Output the (X, Y) coordinate of the center of the cell containing the given text.  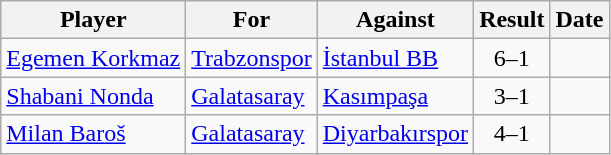
Player (94, 20)
3–1 (512, 96)
Date (580, 20)
Kasımpaşa (395, 96)
Egemen Korkmaz (94, 58)
Diyarbakırspor (395, 134)
Milan Baroš (94, 134)
4–1 (512, 134)
Against (395, 20)
6–1 (512, 58)
Trabzonspor (252, 58)
İstanbul BB (395, 58)
Shabani Nonda (94, 96)
Result (512, 20)
For (252, 20)
